Identify which cell holds the provided text, then report its (x, y) central coordinate. 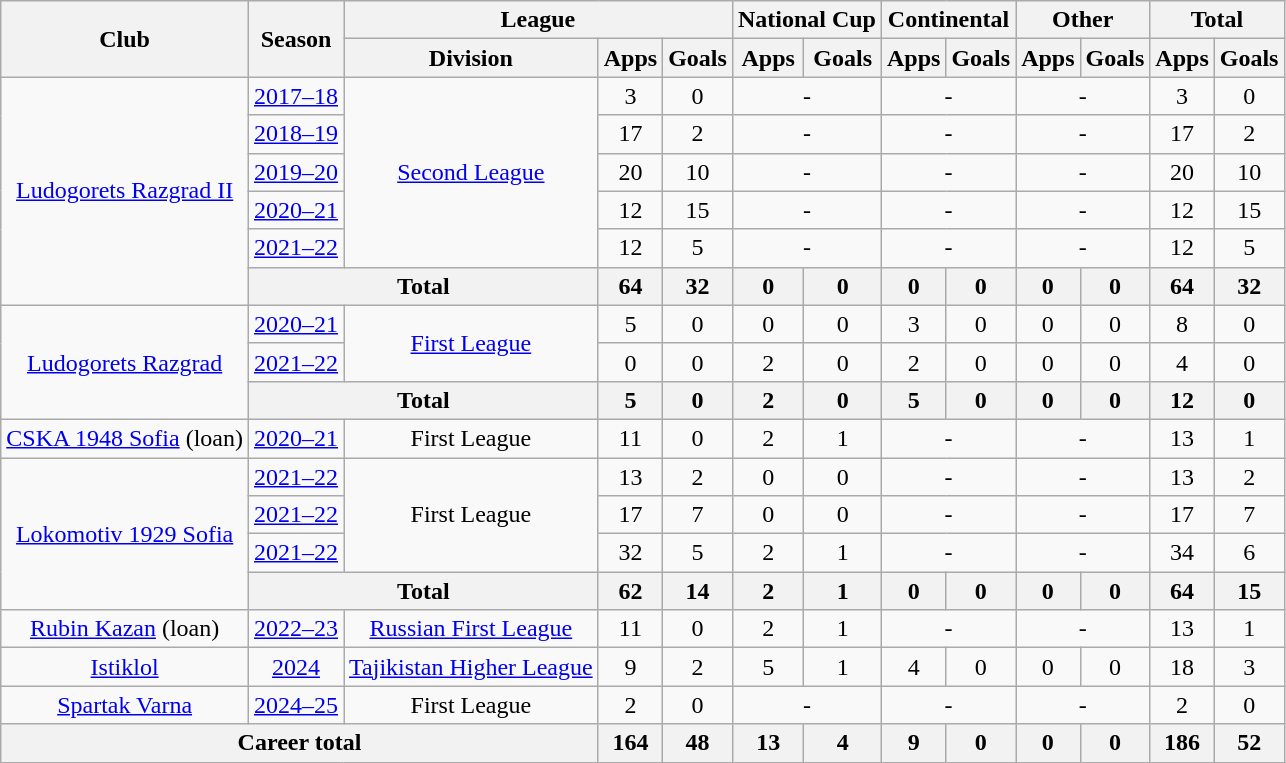
34 (1182, 553)
Spartak Varna (125, 705)
8 (1182, 324)
Other (1083, 20)
Division (472, 58)
2024 (296, 667)
CSKA 1948 Sofia (loan) (125, 438)
Club (125, 39)
18 (1182, 667)
164 (630, 743)
Rubin Kazan (loan) (125, 629)
48 (698, 743)
Career total (300, 743)
Ludogorets Razgrad (125, 362)
186 (1182, 743)
2018–19 (296, 134)
Continental (948, 20)
Istiklol (125, 667)
National Cup (806, 20)
League (538, 20)
Second League (472, 172)
52 (1249, 743)
2022–23 (296, 629)
14 (698, 591)
Russian First League (472, 629)
6 (1249, 553)
62 (630, 591)
2019–20 (296, 172)
Tajikistan Higher League (472, 667)
2024–25 (296, 705)
Lokomotiv 1929 Sofia (125, 534)
Ludogorets Razgrad II (125, 191)
2017–18 (296, 96)
Season (296, 39)
